Return (x, y) of the center of cell containing provided text 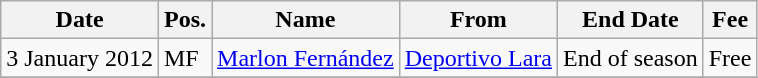
Name (306, 20)
From (478, 20)
Date (80, 20)
End of season (631, 58)
End Date (631, 20)
Marlon Fernández (306, 58)
3 January 2012 (80, 58)
Fee (730, 20)
Free (730, 58)
Deportivo Lara (478, 58)
MF (184, 58)
Pos. (184, 20)
